Locate the cell with the specified text and output its [X, Y] center coordinate. 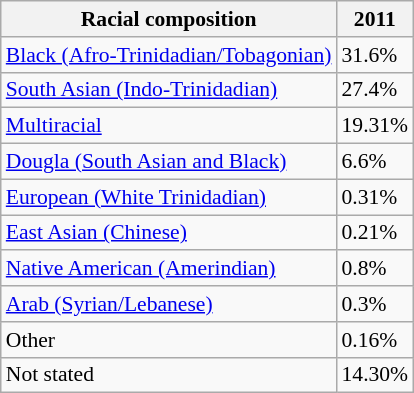
0.8% [374, 269]
European (White Trinidadian) [169, 197]
Not stated [169, 375]
19.31% [374, 126]
2011 [374, 19]
Racial composition [169, 19]
0.3% [374, 304]
27.4% [374, 90]
East Asian (Chinese) [169, 233]
Arab (Syrian/Lebanese) [169, 304]
14.30% [374, 375]
0.21% [374, 233]
Other [169, 340]
0.31% [374, 197]
South Asian (Indo-Trinidadian) [169, 90]
Dougla (South Asian and Black) [169, 162]
Multiracial [169, 126]
6.6% [374, 162]
0.16% [374, 340]
Black (Afro-Trinidadian/Tobagonian) [169, 55]
Native American (Amerindian) [169, 269]
31.6% [374, 55]
